Pinpoint the cell where the given text exists, returning its [X, Y] midpoint coordinate. 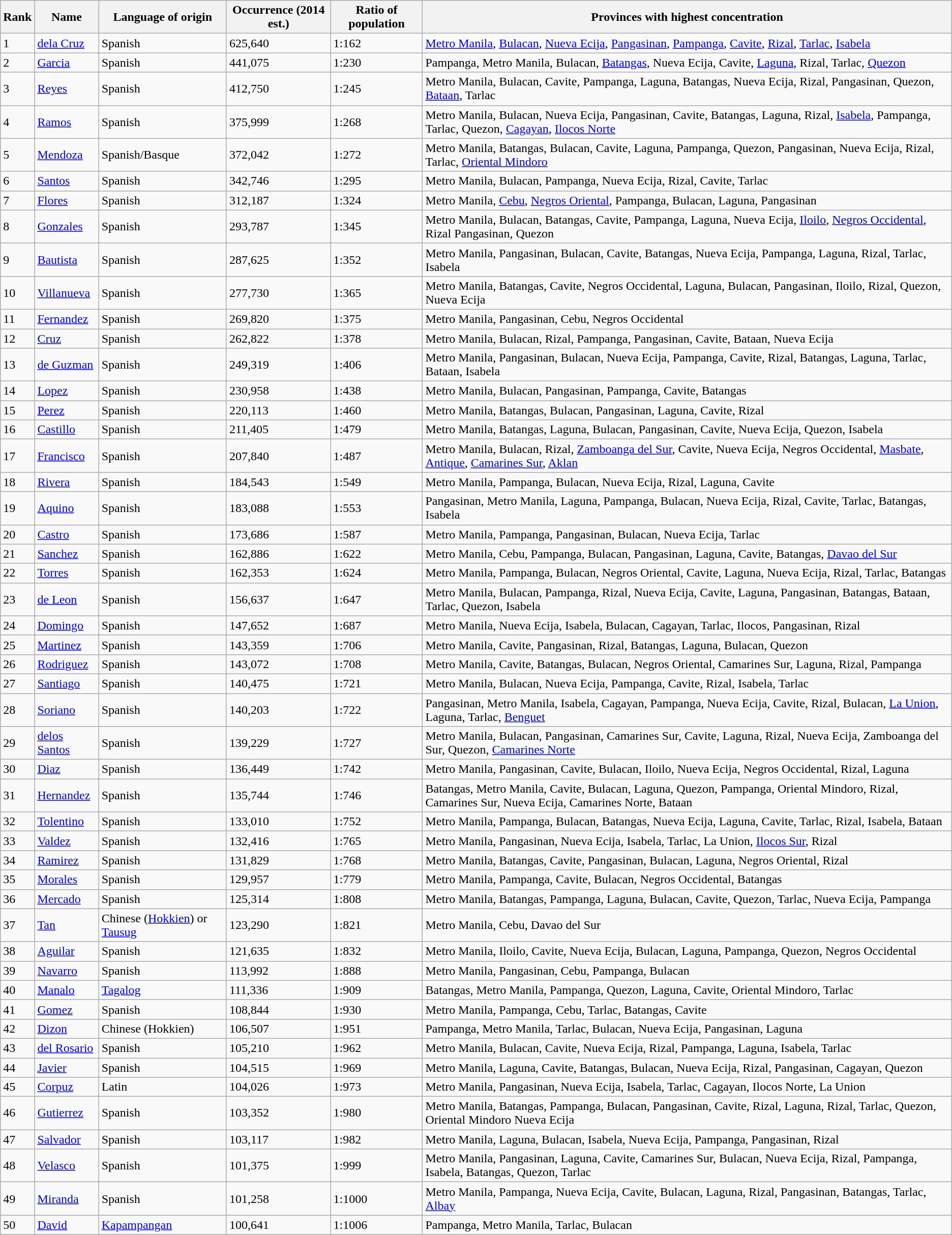
108,844 [279, 1009]
136,449 [279, 769]
1:687 [376, 625]
Metro Manila, Batangas, Cavite, Pangasinan, Bulacan, Laguna, Negros Oriental, Rizal [687, 860]
24 [17, 625]
1:406 [376, 365]
Manalo [67, 990]
1:706 [376, 645]
Metro Manila, Bulacan, Cavite, Pampanga, Laguna, Batangas, Nueva Ecija, Rizal, Pangasinan, Quezon, Bataan, Tarlac [687, 88]
Javier [67, 1067]
1:768 [376, 860]
3 [17, 88]
Fernandez [67, 319]
11 [17, 319]
1:587 [376, 534]
1:272 [376, 155]
287,625 [279, 259]
23 [17, 599]
1:295 [376, 181]
Chinese (Hokkien) [163, 1029]
375,999 [279, 122]
Soriano [67, 710]
Dizon [67, 1029]
Santos [67, 181]
Domingo [67, 625]
10 [17, 293]
38 [17, 951]
162,353 [279, 573]
Spanish/Basque [163, 155]
Villanueva [67, 293]
1:999 [376, 1165]
Castillo [67, 430]
143,359 [279, 645]
36 [17, 899]
5 [17, 155]
1:951 [376, 1029]
1:721 [376, 683]
230,958 [279, 391]
139,229 [279, 743]
47 [17, 1139]
31 [17, 795]
45 [17, 1087]
1:708 [376, 664]
269,820 [279, 319]
1:553 [376, 508]
Metro Manila, Batangas, Pampanga, Bulacan, Pangasinan, Cavite, Rizal, Laguna, Rizal, Tarlac, Quezon, Oriental Mindoro Nueva Ecija [687, 1113]
262,822 [279, 338]
49 [17, 1199]
1:727 [376, 743]
Metro Manila, Pangasinan, Laguna, Cavite, Camarines Sur, Bulacan, Nueva Ecija, Rizal, Pampanga, Isabela, Batangas, Quezon, Tarlac [687, 1165]
Name [67, 17]
1:365 [376, 293]
Valdez [67, 841]
104,515 [279, 1067]
Pampanga, Metro Manila, Tarlac, Bulacan [687, 1225]
1:479 [376, 430]
220,113 [279, 410]
Metro Manila, Pangasinan, Cebu, Negros Occidental [687, 319]
Martinez [67, 645]
dela Cruz [67, 43]
35 [17, 880]
4 [17, 122]
Pangasinan, Metro Manila, Isabela, Cagayan, Pampanga, Nueva Ecija, Cavite, Rizal, Bulacan, La Union, Laguna, Tarlac, Benguet [687, 710]
184,543 [279, 482]
delos Santos [67, 743]
147,652 [279, 625]
1:779 [376, 880]
Morales [67, 880]
50 [17, 1225]
14 [17, 391]
del Rosario [67, 1048]
32 [17, 822]
Metro Manila, Pampanga, Bulacan, Nueva Ecija, Rizal, Laguna, Cavite [687, 482]
Navarro [67, 971]
1:647 [376, 599]
Garcia [67, 63]
121,635 [279, 951]
Chinese (Hokkien) or Tausug [163, 925]
312,187 [279, 200]
Metro Manila, Cebu, Negros Oriental, Pampanga, Bulacan, Laguna, Pangasinan [687, 200]
Metro Manila, Batangas, Cavite, Negros Occidental, Laguna, Bulacan, Pangasinan, Iloilo, Rizal, Quezon, Nueva Ecija [687, 293]
1:622 [376, 554]
Metro Manila, Nueva Ecija, Isabela, Bulacan, Cagayan, Tarlac, Ilocos, Pangasinan, Rizal [687, 625]
1:909 [376, 990]
Metro Manila, Laguna, Bulacan, Isabela, Nueva Ecija, Pampanga, Pangasinan, Rizal [687, 1139]
Metro Manila, Bulacan, Rizal, Pampanga, Pangasinan, Cavite, Bataan, Nueva Ecija [687, 338]
103,352 [279, 1113]
Latin [163, 1087]
Metro Manila, Pangasinan, Bulacan, Nueva Ecija, Pampanga, Cavite, Rizal, Batangas, Laguna, Tarlac, Bataan, Isabela [687, 365]
133,010 [279, 822]
Metro Manila, Pangasinan, Nueva Ecija, Isabela, Tarlac, La Union, Ilocos Sur, Rizal [687, 841]
17 [17, 456]
Gomez [67, 1009]
Sanchez [67, 554]
48 [17, 1165]
Metro Manila, Pampanga, Nueva Ecija, Cavite, Bulacan, Laguna, Rizal, Pangasinan, Batangas, Tarlac, Albay [687, 1199]
Metro Manila, Bulacan, Pampanga, Nueva Ecija, Rizal, Cavite, Tarlac [687, 181]
Metro Manila, Bulacan, Pangasinan, Camarines Sur, Cavite, Laguna, Rizal, Nueva Ecija, Zamboanga del Sur, Quezon, Camarines Norte [687, 743]
1:808 [376, 899]
Metro Manila, Bulacan, Nueva Ecija, Pampanga, Cavite, Rizal, Isabela, Tarlac [687, 683]
Salvador [67, 1139]
105,210 [279, 1048]
Tolentino [67, 822]
Metro Manila, Pangasinan, Cebu, Pampanga, Bulacan [687, 971]
Miranda [67, 1199]
8 [17, 227]
46 [17, 1113]
1:162 [376, 43]
Pampanga, Metro Manila, Tarlac, Bulacan, Nueva Ecija, Pangasinan, Laguna [687, 1029]
Torres [67, 573]
103,117 [279, 1139]
37 [17, 925]
1:1006 [376, 1225]
Gonzales [67, 227]
1:324 [376, 200]
Metro Manila, Batangas, Bulacan, Cavite, Laguna, Pampanga, Quezon, Pangasinan, Nueva Ecija, Rizal, Tarlac, Oriental Mindoro [687, 155]
Aguilar [67, 951]
Velasco [67, 1165]
Tagalog [163, 990]
1:752 [376, 822]
1:821 [376, 925]
1:980 [376, 1113]
Metro Manila, Pampanga, Cavite, Bulacan, Negros Occidental, Batangas [687, 880]
162,886 [279, 554]
625,640 [279, 43]
Metro Manila, Pampanga, Cebu, Tarlac, Batangas, Cavite [687, 1009]
22 [17, 573]
Metro Manila, Batangas, Laguna, Bulacan, Pangasinan, Cavite, Nueva Ecija, Quezon, Isabela [687, 430]
Francisco [67, 456]
156,637 [279, 599]
1:969 [376, 1067]
Metro Manila, Cebu, Davao del Sur [687, 925]
131,829 [279, 860]
1:722 [376, 710]
Metro Manila, Bulacan, Pangasinan, Pampanga, Cavite, Batangas [687, 391]
Rivera [67, 482]
Metro Manila, Pangasinan, Bulacan, Cavite, Batangas, Nueva Ecija, Pampanga, Laguna, Rizal, Tarlac, Isabela [687, 259]
33 [17, 841]
Metro Manila, Cavite, Batangas, Bulacan, Negros Oriental, Camarines Sur, Laguna, Rizal, Pampanga [687, 664]
Diaz [67, 769]
1:268 [376, 122]
Metro Manila, Bulacan, Nueva Ecija, Pangasinan, Pampanga, Cavite, Rizal, Tarlac, Isabela [687, 43]
Occurrence (2014 est.) [279, 17]
135,744 [279, 795]
140,475 [279, 683]
2 [17, 63]
101,375 [279, 1165]
Bautista [67, 259]
207,840 [279, 456]
Metro Manila, Bulacan, Rizal, Zamboanga del Sur, Cavite, Nueva Ecija, Negros Occidental, Masbate, Antique, Camarines Sur, Aklan [687, 456]
Metro Manila, Pampanga, Bulacan, Batangas, Nueva Ecija, Laguna, Cavite, Tarlac, Rizal, Isabela, Bataan [687, 822]
Rank [17, 17]
140,203 [279, 710]
Metro Manila, Bulacan, Cavite, Nueva Ecija, Rizal, Pampanga, Laguna, Isabela, Tarlac [687, 1048]
Santiago [67, 683]
Language of origin [163, 17]
1:888 [376, 971]
183,088 [279, 508]
9 [17, 259]
29 [17, 743]
143,072 [279, 664]
Metro Manila, Pampanga, Bulacan, Negros Oriental, Cavite, Laguna, Nueva Ecija, Rizal, Tarlac, Batangas [687, 573]
1:549 [376, 482]
106,507 [279, 1029]
113,992 [279, 971]
1:352 [376, 259]
132,416 [279, 841]
123,290 [279, 925]
Metro Manila, Cavite, Pangasinan, Rizal, Batangas, Laguna, Bulacan, Quezon [687, 645]
Cruz [67, 338]
Tan [67, 925]
1:375 [376, 319]
Perez [67, 410]
de Guzman [67, 365]
173,686 [279, 534]
39 [17, 971]
129,957 [279, 880]
Metro Manila, Pampanga, Pangasinan, Bulacan, Nueva Ecija, Tarlac [687, 534]
125,314 [279, 899]
12 [17, 338]
1:245 [376, 88]
Hernandez [67, 795]
293,787 [279, 227]
Provinces with highest concentration [687, 17]
104,026 [279, 1087]
43 [17, 1048]
de Leon [67, 599]
1:378 [376, 338]
Metro Manila, Batangas, Pampanga, Laguna, Bulacan, Cavite, Quezon, Tarlac, Nueva Ecija, Pampanga [687, 899]
15 [17, 410]
249,319 [279, 365]
Metro Manila, Pangasinan, Cavite, Bulacan, Iloilo, Nueva Ecija, Negros Occidental, Rizal, Laguna [687, 769]
21 [17, 554]
Kapampangan [163, 1225]
26 [17, 664]
42 [17, 1029]
Metro Manila, Bulacan, Nueva Ecija, Pangasinan, Cavite, Batangas, Laguna, Rizal, Isabela, Pampanga, Tarlac, Quezon, Cagayan, Ilocos Norte [687, 122]
1:230 [376, 63]
13 [17, 365]
412,750 [279, 88]
40 [17, 990]
7 [17, 200]
1:460 [376, 410]
342,746 [279, 181]
1:624 [376, 573]
1:930 [376, 1009]
44 [17, 1067]
Flores [67, 200]
277,730 [279, 293]
101,258 [279, 1199]
Pampanga, Metro Manila, Bulacan, Batangas, Nueva Ecija, Cavite, Laguna, Rizal, Tarlac, Quezon [687, 63]
30 [17, 769]
1:487 [376, 456]
Gutierrez [67, 1113]
1:1000 [376, 1199]
Corpuz [67, 1087]
Ramirez [67, 860]
Metro Manila, Bulacan, Batangas, Cavite, Pampanga, Laguna, Nueva Ecija, Iloilo, Negros Occidental, Rizal Pangasinan, Quezon [687, 227]
34 [17, 860]
1:962 [376, 1048]
Reyes [67, 88]
Ratio of population [376, 17]
211,405 [279, 430]
Rodriguez [67, 664]
1:832 [376, 951]
Pangasinan, Metro Manila, Laguna, Pampanga, Bulacan, Nueva Ecija, Rizal, Cavite, Tarlac, Batangas, Isabela [687, 508]
Ramos [67, 122]
Metro Manila, Bulacan, Pampanga, Rizal, Nueva Ecija, Cavite, Laguna, Pangasinan, Batangas, Bataan, Tarlac, Quezon, Isabela [687, 599]
Metro Manila, Laguna, Cavite, Batangas, Bulacan, Nueva Ecija, Rizal, Pangasinan, Cagayan, Quezon [687, 1067]
372,042 [279, 155]
20 [17, 534]
441,075 [279, 63]
18 [17, 482]
1 [17, 43]
1:982 [376, 1139]
Batangas, Metro Manila, Cavite, Bulacan, Laguna, Quezon, Pampanga, Oriental Mindoro, Rizal, Camarines Sur, Nueva Ecija, Camarines Norte, Bataan [687, 795]
19 [17, 508]
David [67, 1225]
25 [17, 645]
Batangas, Metro Manila, Pampanga, Quezon, Laguna, Cavite, Oriental Mindoro, Tarlac [687, 990]
111,336 [279, 990]
100,641 [279, 1225]
28 [17, 710]
Metro Manila, Pangasinan, Nueva Ecija, Isabela, Tarlac, Cagayan, Ilocos Norte, La Union [687, 1087]
Mercado [67, 899]
1:345 [376, 227]
6 [17, 181]
41 [17, 1009]
Metro Manila, Batangas, Bulacan, Pangasinan, Laguna, Cavite, Rizal [687, 410]
1:765 [376, 841]
1:746 [376, 795]
Aquino [67, 508]
Castro [67, 534]
Lopez [67, 391]
Metro Manila, Iloilo, Cavite, Nueva Ecija, Bulacan, Laguna, Pampanga, Quezon, Negros Occidental [687, 951]
Metro Manila, Cebu, Pampanga, Bulacan, Pangasinan, Laguna, Cavite, Batangas, Davao del Sur [687, 554]
16 [17, 430]
Mendoza [67, 155]
1:438 [376, 391]
1:973 [376, 1087]
1:742 [376, 769]
27 [17, 683]
